Provide the (X, Y) coordinate of the cell's center where the given text is located.  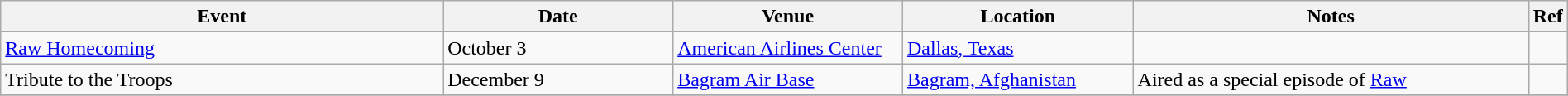
Tribute to the Troops (222, 79)
Dallas, Texas (1017, 48)
Bagram Air Base (788, 79)
Venue (788, 17)
Event (222, 17)
Location (1017, 17)
Aired as a special episode of Raw (1331, 79)
December 9 (558, 79)
Notes (1331, 17)
Date (558, 17)
Bagram, Afghanistan (1017, 79)
Raw Homecoming (222, 48)
October 3 (558, 48)
Ref (1548, 17)
American Airlines Center (788, 48)
